Find where the given text appears and provide that cell's center as (X, Y) coordinate. 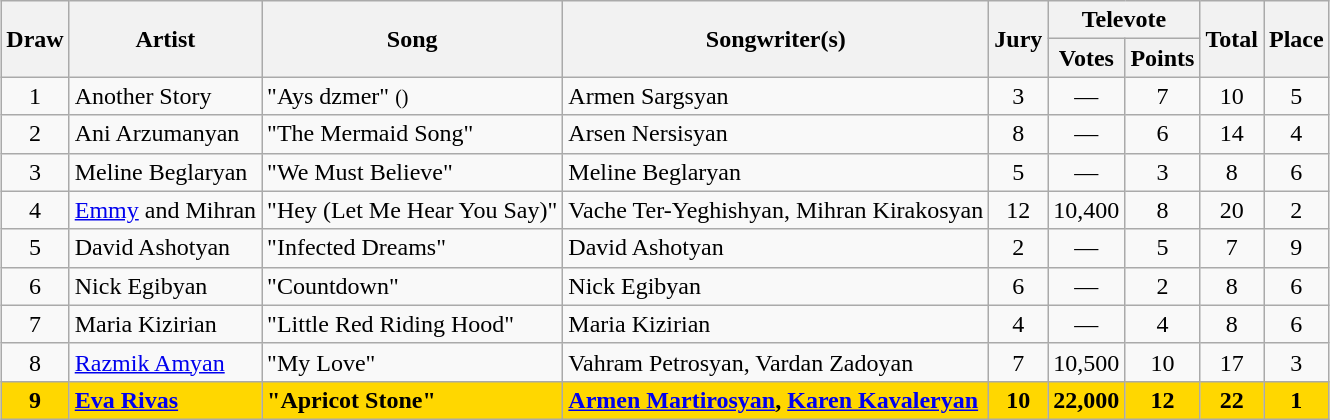
"Countdown" (412, 286)
"Ays dzmer" () (412, 96)
14 (1232, 134)
10,500 (1086, 362)
Vache Ter-Yeghishyan, Mihran Kirakosyan (776, 210)
Armen Martirosyan, Karen Kavaleryan (776, 400)
Vahram Petrosyan, Vardan Zadoyan (776, 362)
"Hey (Let Me Hear You Say)" (412, 210)
Eva Rivas (165, 400)
Points (1162, 58)
Another Story (165, 96)
22,000 (1086, 400)
Razmik Amyan (165, 362)
Televote (1124, 20)
Songwriter(s) (776, 39)
Armen Sargsyan (776, 96)
22 (1232, 400)
"My Love" (412, 362)
"Infected Dreams" (412, 248)
"The Mermaid Song" (412, 134)
Artist (165, 39)
Place (1297, 39)
Votes (1086, 58)
Arsen Nersisyan (776, 134)
Jury (1018, 39)
20 (1232, 210)
Total (1232, 39)
10,400 (1086, 210)
"Apricot Stone" (412, 400)
"Little Red Riding Hood" (412, 324)
17 (1232, 362)
Ani Arzumanyan (165, 134)
Draw (35, 39)
Song (412, 39)
Emmy and Mihran (165, 210)
"We Must Believe" (412, 172)
